From the cell containing the given text, extract its center point as (x, y) coordinate. 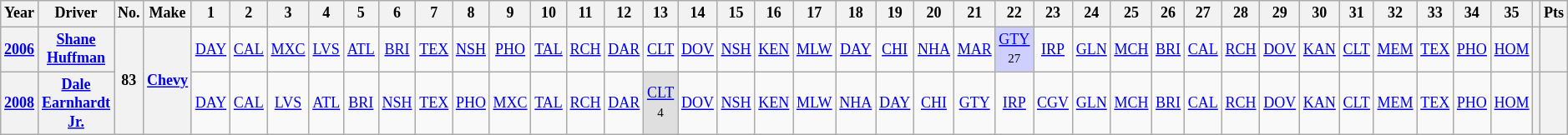
15 (736, 13)
Make (168, 13)
1 (210, 13)
Year (20, 13)
10 (549, 13)
25 (1131, 13)
19 (895, 13)
GTY (974, 103)
CLT4 (661, 103)
GTY27 (1014, 49)
No. (129, 13)
30 (1319, 13)
8 (471, 13)
MAR (974, 49)
Chevy (168, 81)
83 (129, 81)
17 (815, 13)
5 (362, 13)
35 (1511, 13)
20 (934, 13)
6 (397, 13)
33 (1435, 13)
32 (1395, 13)
3 (288, 13)
28 (1241, 13)
16 (774, 13)
23 (1054, 13)
2006 (20, 49)
22 (1014, 13)
31 (1356, 13)
29 (1280, 13)
27 (1202, 13)
13 (661, 13)
7 (434, 13)
Dale Earnhardt Jr. (75, 103)
Driver (75, 13)
11 (585, 13)
2 (249, 13)
24 (1091, 13)
34 (1473, 13)
2008 (20, 103)
14 (698, 13)
4 (326, 13)
CGV (1054, 103)
Shane Huffman (75, 49)
9 (510, 13)
12 (625, 13)
21 (974, 13)
18 (856, 13)
Pts (1555, 13)
26 (1169, 13)
